Determine the [X, Y] coordinate at the center of the cell enclosing the given text.  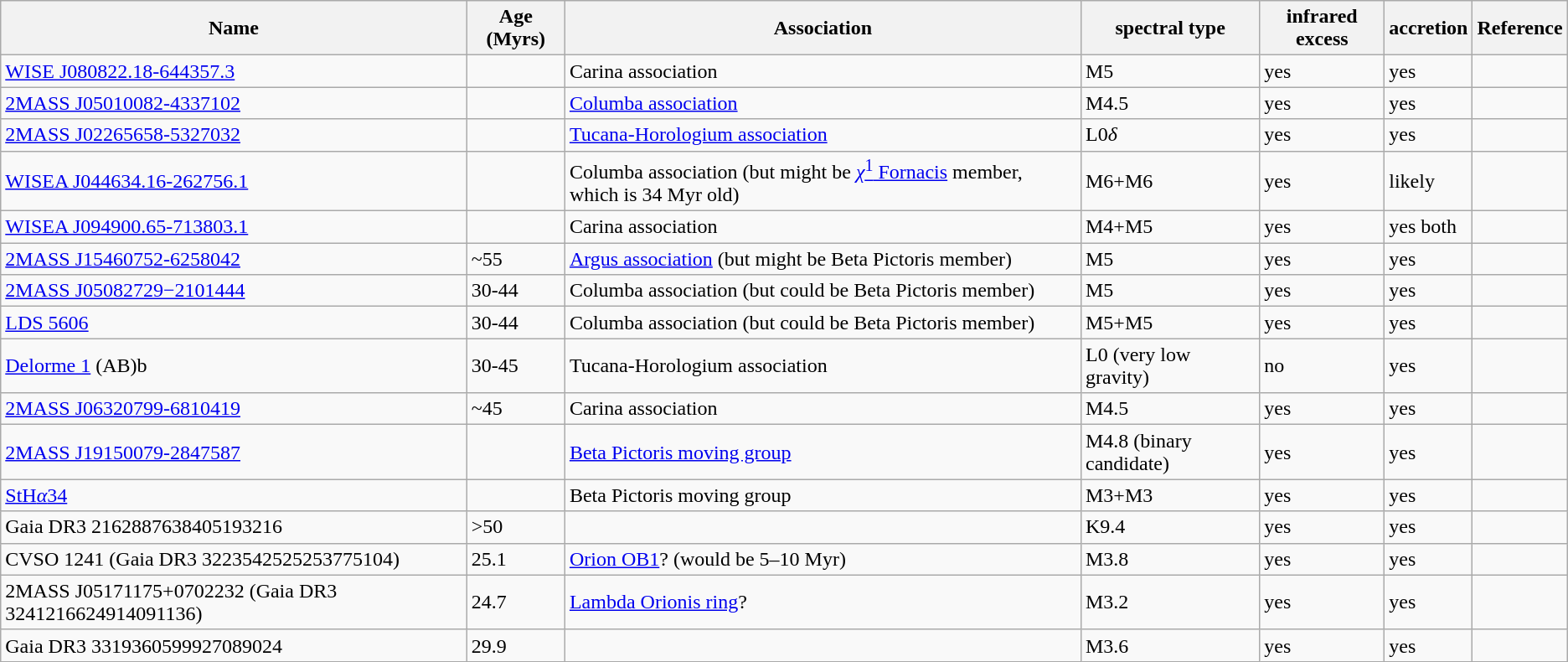
M4.8 (binary candidate) [1169, 453]
M3.8 [1169, 559]
M3+M3 [1169, 495]
Reference [1519, 28]
LDS 5606 [234, 323]
M3.2 [1169, 602]
Name [234, 28]
infrared excess [1322, 28]
WISEA J094900.65-713803.1 [234, 227]
2MASS J05010082-4337102 [234, 103]
WISE J080822.18-644357.3 [234, 71]
Columba association [823, 103]
Lambda Orionis ring? [823, 602]
Gaia DR3 3319360599927089024 [234, 645]
StHα34 [234, 495]
WISEA J044634.16-262756.1 [234, 181]
29.9 [516, 645]
2MASS J19150079-2847587 [234, 453]
2MASS J15460752-6258042 [234, 259]
Argus association (but might be Beta Pictoris member) [823, 259]
Orion OB1? (would be 5–10 Myr) [823, 559]
likely [1429, 181]
25.1 [516, 559]
K9.4 [1169, 527]
24.7 [516, 602]
M4+M5 [1169, 227]
~45 [516, 409]
2MASS J02265658-5327032 [234, 135]
no [1322, 365]
2MASS J05082729−2101444 [234, 291]
M3.6 [1169, 645]
accretion [1429, 28]
M5+M5 [1169, 323]
yes both [1429, 227]
spectral type [1169, 28]
Delorme 1 (AB)b [234, 365]
2MASS J05171175+0702232 (Gaia DR3 3241216624914091136) [234, 602]
>50 [516, 527]
Age (Myrs) [516, 28]
30-45 [516, 365]
Columba association (but might be χ1 Fornacis member, which is 34 Myr old) [823, 181]
~55 [516, 259]
L0δ [1169, 135]
CVSO 1241 (Gaia DR3 3223542525253775104) [234, 559]
Association [823, 28]
M6+M6 [1169, 181]
2MASS J06320799-6810419 [234, 409]
Gaia DR3 2162887638405193216 [234, 527]
L0 (very low gravity) [1169, 365]
